Scan for the cell matching the given text and deliver its (X, Y) coordinate at center. 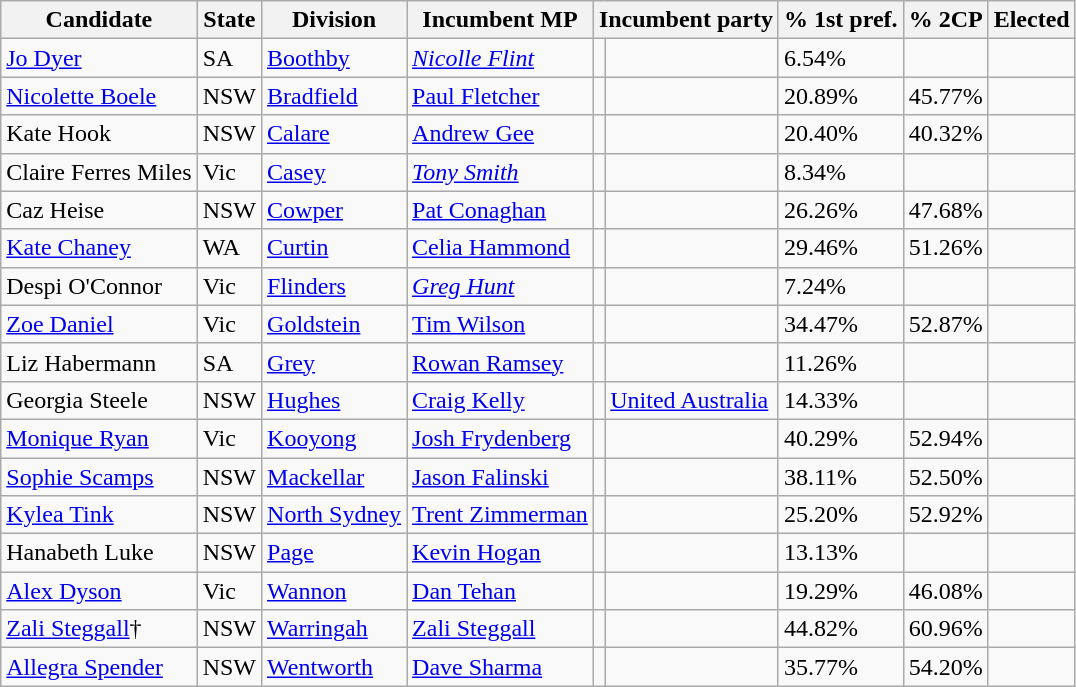
Jo Dyer (99, 58)
Josh Frydenberg (500, 438)
Despi O'Connor (99, 286)
34.47% (840, 324)
Nicolette Boele (99, 96)
Grey (334, 362)
51.26% (946, 248)
8.34% (840, 172)
Nicolle Flint (500, 58)
45.77% (946, 96)
6.54% (840, 58)
State (229, 20)
11.26% (840, 362)
Elected (1032, 20)
% 2CP (946, 20)
Kate Hook (99, 134)
Sophie Scamps (99, 477)
Kevin Hogan (500, 553)
26.26% (840, 210)
Andrew Gee (500, 134)
7.24% (840, 286)
35.77% (840, 667)
60.96% (946, 629)
Caz Heise (99, 210)
Georgia Steele (99, 400)
North Sydney (334, 515)
52.87% (946, 324)
20.40% (840, 134)
Casey (334, 172)
Greg Hunt (500, 286)
29.46% (840, 248)
Tim Wilson (500, 324)
% 1st pref. (840, 20)
Candidate (99, 20)
Goldstein (334, 324)
Mackellar (334, 477)
Incumbent party (686, 20)
Zali Steggall† (99, 629)
Cowper (334, 210)
Tony Smith (500, 172)
Monique Ryan (99, 438)
Jason Falinski (500, 477)
Celia Hammond (500, 248)
Kate Chaney (99, 248)
38.11% (840, 477)
52.50% (946, 477)
Curtin (334, 248)
Allegra Spender (99, 667)
Zali Steggall (500, 629)
Flinders (334, 286)
Zoe Daniel (99, 324)
Incumbent MP (500, 20)
Wannon (334, 591)
54.20% (946, 667)
WA (229, 248)
46.08% (946, 591)
Bradfield (334, 96)
Craig Kelly (500, 400)
Hughes (334, 400)
25.20% (840, 515)
Wentworth (334, 667)
52.92% (946, 515)
Warringah (334, 629)
Kooyong (334, 438)
Page (334, 553)
44.82% (840, 629)
40.29% (840, 438)
Division (334, 20)
Boothby (334, 58)
Kylea Tink (99, 515)
Liz Habermann (99, 362)
Hanabeth Luke (99, 553)
Alex Dyson (99, 591)
13.13% (840, 553)
14.33% (840, 400)
Trent Zimmerman (500, 515)
Dan Tehan (500, 591)
Calare (334, 134)
47.68% (946, 210)
52.94% (946, 438)
20.89% (840, 96)
19.29% (840, 591)
40.32% (946, 134)
Dave Sharma (500, 667)
Claire Ferres Miles (99, 172)
Rowan Ramsey (500, 362)
Paul Fletcher (500, 96)
Pat Conaghan (500, 210)
United Australia (692, 400)
